Return the [X, Y] coordinate for the center point of the cell that contains the specified text.  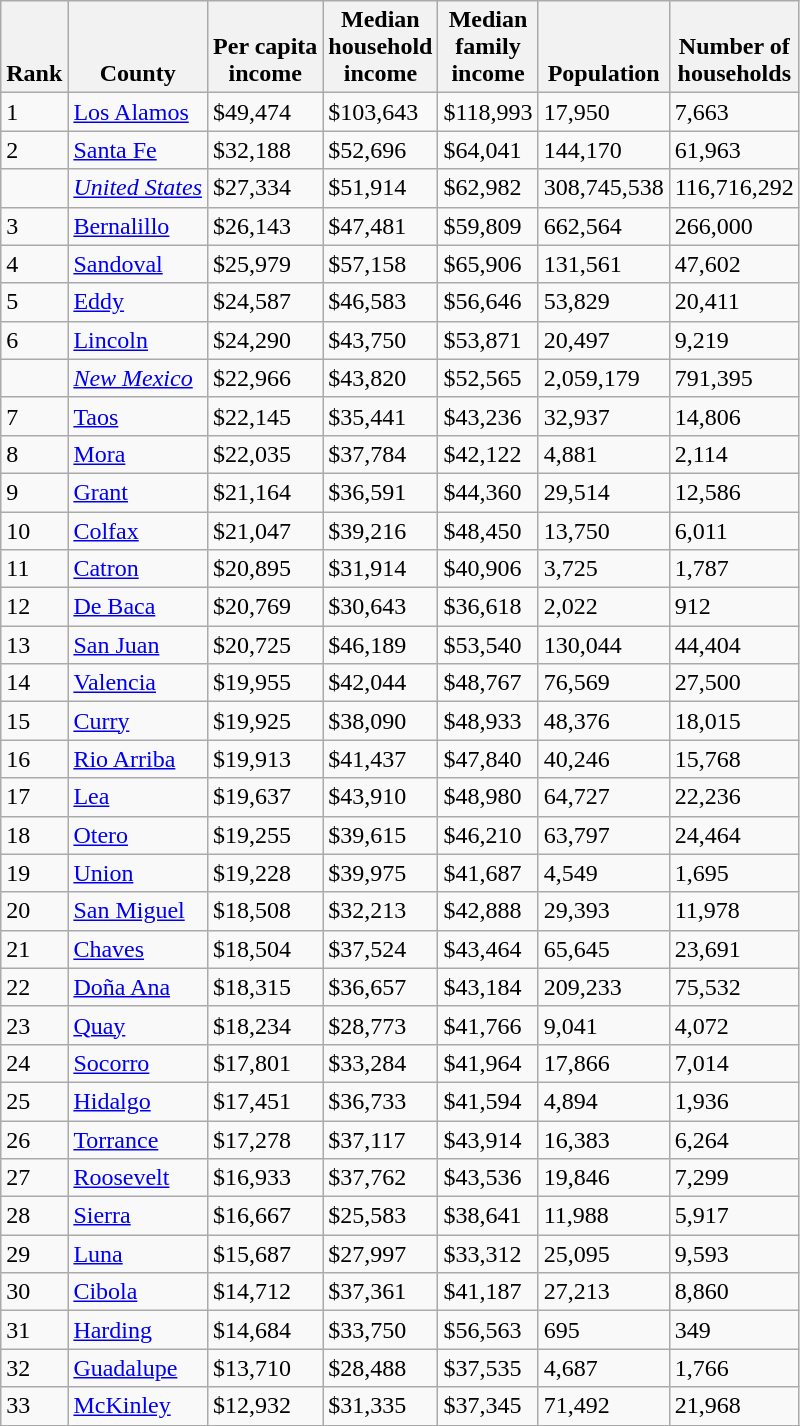
32,937 [604, 416]
$14,684 [266, 1330]
21,968 [734, 1406]
$43,236 [488, 416]
$27,997 [380, 1254]
$37,762 [380, 1178]
Cibola [138, 1292]
Roosevelt [138, 1178]
$43,536 [488, 1178]
$46,210 [488, 835]
$18,234 [266, 1025]
14 [34, 683]
13 [34, 645]
$12,932 [266, 1406]
22,236 [734, 797]
$16,667 [266, 1216]
662,564 [604, 226]
26 [34, 1139]
27,500 [734, 683]
$49,474 [266, 112]
$36,591 [380, 492]
$47,840 [488, 759]
$18,508 [266, 911]
116,716,292 [734, 188]
$21,047 [266, 531]
$43,464 [488, 949]
20,497 [604, 340]
Hidalgo [138, 1101]
40,246 [604, 759]
$18,504 [266, 949]
9,041 [604, 1025]
$53,540 [488, 645]
2 [34, 150]
$20,725 [266, 645]
1,936 [734, 1101]
Rank [34, 47]
5,917 [734, 1216]
$43,910 [380, 797]
$28,488 [380, 1368]
$43,914 [488, 1139]
15 [34, 721]
$41,687 [488, 873]
$56,646 [488, 302]
Union [138, 873]
28 [34, 1216]
7,663 [734, 112]
$22,966 [266, 378]
$42,888 [488, 911]
$52,696 [380, 150]
$26,143 [266, 226]
27 [34, 1178]
$65,906 [488, 264]
$47,481 [380, 226]
Lea [138, 797]
10 [34, 531]
25 [34, 1101]
20,411 [734, 302]
144,170 [604, 150]
63,797 [604, 835]
$27,334 [266, 188]
18 [34, 835]
791,395 [734, 378]
61,963 [734, 150]
12,586 [734, 492]
7,014 [734, 1063]
$15,687 [266, 1254]
$24,290 [266, 340]
3,725 [604, 569]
48,376 [604, 721]
1 [34, 112]
$39,975 [380, 873]
$19,955 [266, 683]
7,299 [734, 1178]
$22,145 [266, 416]
Los Alamos [138, 112]
Curry [138, 721]
$46,189 [380, 645]
33 [34, 1406]
30 [34, 1292]
$37,117 [380, 1139]
$41,766 [488, 1025]
4,549 [604, 873]
$19,925 [266, 721]
75,532 [734, 987]
Doña Ana [138, 987]
$62,982 [488, 188]
47,602 [734, 264]
San Juan [138, 645]
9,593 [734, 1254]
Sandoval [138, 264]
2,059,179 [604, 378]
11,988 [604, 1216]
$36,618 [488, 607]
$37,361 [380, 1292]
De Baca [138, 607]
$13,710 [266, 1368]
$19,228 [266, 873]
71,492 [604, 1406]
$20,895 [266, 569]
$51,914 [380, 188]
$16,933 [266, 1178]
$43,184 [488, 987]
912 [734, 607]
$40,906 [488, 569]
Rio Arriba [138, 759]
$48,767 [488, 683]
Chaves [138, 949]
8,860 [734, 1292]
18,015 [734, 721]
12 [34, 607]
$41,437 [380, 759]
16 [34, 759]
4,881 [604, 454]
Santa Fe [138, 150]
County [138, 47]
131,561 [604, 264]
$25,583 [380, 1216]
32 [34, 1368]
Grant [138, 492]
$33,312 [488, 1254]
$17,451 [266, 1101]
United States [138, 188]
$38,090 [380, 721]
266,000 [734, 226]
$36,657 [380, 987]
$19,255 [266, 835]
44,404 [734, 645]
$103,643 [380, 112]
$41,964 [488, 1063]
29,393 [604, 911]
$20,769 [266, 607]
$33,750 [380, 1330]
Eddy [138, 302]
$21,164 [266, 492]
1,695 [734, 873]
Catron [138, 569]
65,645 [604, 949]
21 [34, 949]
29,514 [604, 492]
$38,641 [488, 1216]
9,219 [734, 340]
19 [34, 873]
4,687 [604, 1368]
Population [604, 47]
1,787 [734, 569]
17 [34, 797]
$30,643 [380, 607]
24,464 [734, 835]
Torrance [138, 1139]
53,829 [604, 302]
11,978 [734, 911]
17,866 [604, 1063]
$48,450 [488, 531]
6,011 [734, 531]
27,213 [604, 1292]
$31,914 [380, 569]
$57,158 [380, 264]
14,806 [734, 416]
Guadalupe [138, 1368]
Mora [138, 454]
$48,933 [488, 721]
64,727 [604, 797]
16,383 [604, 1139]
$46,583 [380, 302]
349 [734, 1330]
McKinley [138, 1406]
1,766 [734, 1368]
23,691 [734, 949]
308,745,538 [604, 188]
$56,563 [488, 1330]
24 [34, 1063]
11 [34, 569]
Quay [138, 1025]
$118,993 [488, 112]
$41,594 [488, 1101]
$25,979 [266, 264]
$39,615 [380, 835]
76,569 [604, 683]
6,264 [734, 1139]
7 [34, 416]
Harding [138, 1330]
8 [34, 454]
$18,315 [266, 987]
3 [34, 226]
$42,122 [488, 454]
$41,187 [488, 1292]
$64,041 [488, 150]
$39,216 [380, 531]
$32,213 [380, 911]
15,768 [734, 759]
$32,188 [266, 150]
695 [604, 1330]
$59,809 [488, 226]
$33,284 [380, 1063]
Medianfamilyincome [488, 47]
$19,913 [266, 759]
$24,587 [266, 302]
31 [34, 1330]
$35,441 [380, 416]
209,233 [604, 987]
2,114 [734, 454]
$44,360 [488, 492]
$37,535 [488, 1368]
$17,278 [266, 1139]
$43,750 [380, 340]
4,072 [734, 1025]
Valencia [138, 683]
Per capitaincome [266, 47]
Number ofhouseholds [734, 47]
17,950 [604, 112]
$17,801 [266, 1063]
$22,035 [266, 454]
6 [34, 340]
$48,980 [488, 797]
Medianhouseholdincome [380, 47]
$42,044 [380, 683]
130,044 [604, 645]
22 [34, 987]
San Miguel [138, 911]
$37,784 [380, 454]
23 [34, 1025]
9 [34, 492]
Lincoln [138, 340]
Colfax [138, 531]
19,846 [604, 1178]
Otero [138, 835]
$53,871 [488, 340]
$31,335 [380, 1406]
2,022 [604, 607]
$14,712 [266, 1292]
25,095 [604, 1254]
$19,637 [266, 797]
$37,524 [380, 949]
$37,345 [488, 1406]
New Mexico [138, 378]
13,750 [604, 531]
29 [34, 1254]
5 [34, 302]
20 [34, 911]
Bernalillo [138, 226]
$43,820 [380, 378]
4 [34, 264]
4,894 [604, 1101]
$52,565 [488, 378]
Luna [138, 1254]
Sierra [138, 1216]
Taos [138, 416]
Socorro [138, 1063]
$28,773 [380, 1025]
$36,733 [380, 1101]
